Determine the [x, y] coordinate at the center of the cell enclosing the given text.  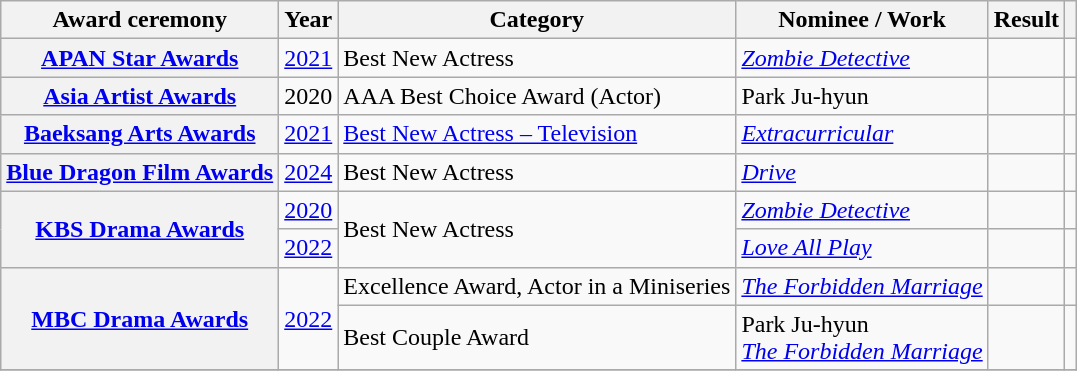
Year [308, 20]
Drive [862, 172]
Excellence Award, Actor in a Miniseries [537, 286]
2024 [308, 172]
Best Couple Award [537, 338]
Love All Play [862, 248]
Category [537, 20]
Best New Actress – Television [537, 134]
KBS Drama Awards [140, 229]
Blue Dragon Film Awards [140, 172]
Baeksang Arts Awards [140, 134]
MBC Drama Awards [140, 318]
Asia Artist Awards [140, 96]
Park Ju-hyun [862, 96]
APAN Star Awards [140, 58]
AAA Best Choice Award (Actor) [537, 96]
Park Ju-hyun The Forbidden Marriage [862, 338]
Result [1026, 20]
Award ceremony [140, 20]
The Forbidden Marriage [862, 286]
Extracurricular [862, 134]
Nominee / Work [862, 20]
